Provide the (x, y) coordinate of the cell's center where the given text is located.  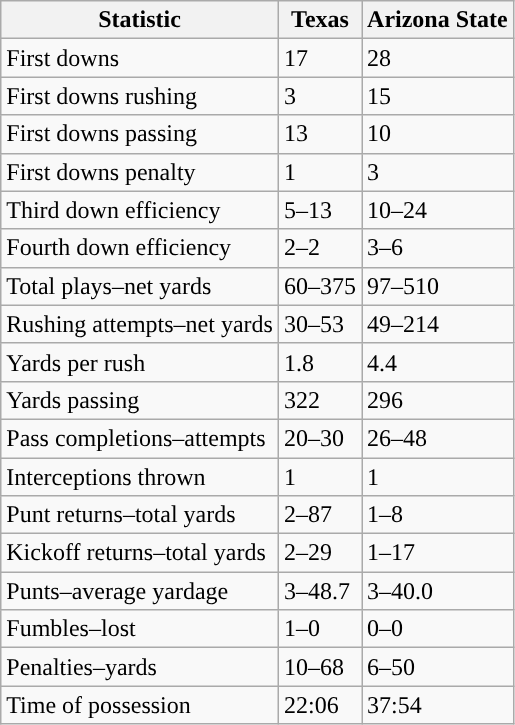
26–48 (438, 438)
First downs rushing (140, 96)
296 (438, 400)
30–53 (320, 324)
1.8 (320, 362)
Punts–average yardage (140, 591)
Third down efficiency (140, 210)
17 (320, 58)
Time of possession (140, 705)
Fumbles–lost (140, 629)
49–214 (438, 324)
First downs passing (140, 134)
Pass completions–attempts (140, 438)
Texas (320, 20)
37:54 (438, 705)
10–68 (320, 667)
5–13 (320, 210)
Punt returns–total yards (140, 515)
1–8 (438, 515)
6–50 (438, 667)
1–0 (320, 629)
1–17 (438, 553)
Fourth down efficiency (140, 248)
2–29 (320, 553)
10 (438, 134)
28 (438, 58)
Yards per rush (140, 362)
Total plays–net yards (140, 286)
0–0 (438, 629)
First downs penalty (140, 172)
2–87 (320, 515)
60–375 (320, 286)
Penalties–yards (140, 667)
322 (320, 400)
Kickoff returns–total yards (140, 553)
Arizona State (438, 20)
10–24 (438, 210)
4.4 (438, 362)
3–40.0 (438, 591)
15 (438, 96)
22:06 (320, 705)
Statistic (140, 20)
3–48.7 (320, 591)
2–2 (320, 248)
20–30 (320, 438)
Interceptions thrown (140, 477)
3–6 (438, 248)
Yards passing (140, 400)
13 (320, 134)
97–510 (438, 286)
First downs (140, 58)
Rushing attempts–net yards (140, 324)
